Output the (x, y) coordinate of the center of the cell containing the given text.  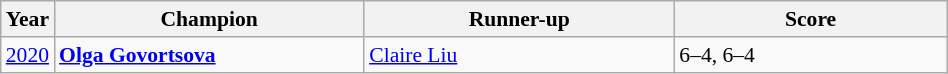
Score (810, 19)
Champion (209, 19)
Claire Liu (519, 55)
2020 (28, 55)
Runner-up (519, 19)
Olga Govortsova (209, 55)
6–4, 6–4 (810, 55)
Year (28, 19)
